Return the [X, Y] coordinate for the center point of the cell that contains the specified text.  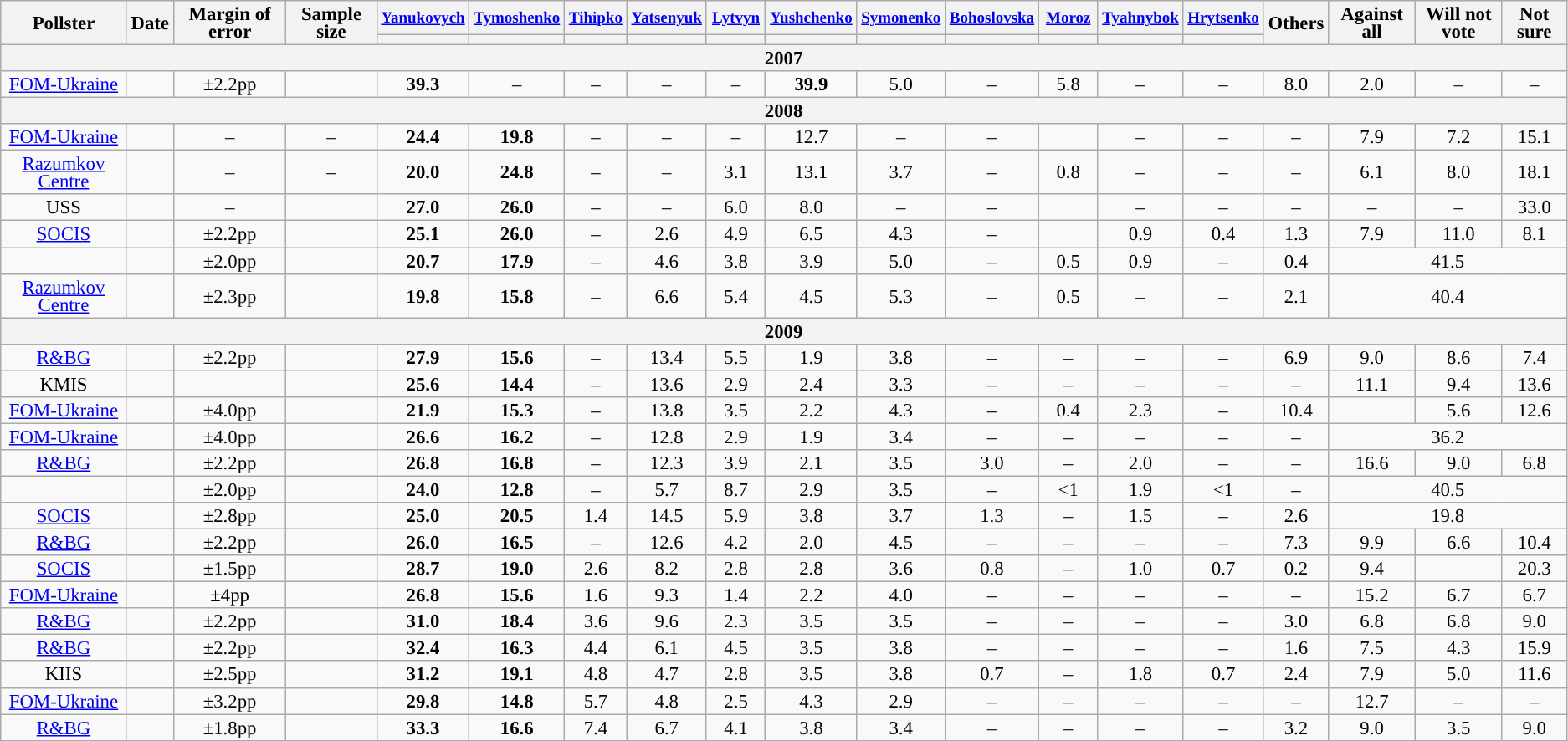
8.1 [1535, 234]
±3.2pp [229, 701]
Margin of error [229, 23]
20.3 [1535, 569]
25.0 [423, 516]
11.6 [1535, 675]
16.2 [517, 437]
Others [1296, 23]
Moroz [1068, 18]
24.0 [423, 489]
19.0 [517, 569]
3.3 [901, 384]
16.3 [517, 648]
1.8 [1140, 675]
Not sure [1535, 23]
Bohoslovska [992, 18]
40.5 [1448, 489]
20.0 [423, 172]
12.3 [666, 463]
KMIS [64, 384]
5.6 [1458, 411]
13.4 [666, 357]
Yushchenko [812, 18]
±1.8pp [229, 728]
Lytvyn [736, 18]
16.5 [517, 543]
USS [64, 207]
KIIS [64, 675]
6.9 [1296, 357]
5.8 [1068, 84]
Hrytsenko [1223, 18]
4.2 [736, 543]
7.5 [1372, 648]
Will not vote [1458, 23]
28.7 [423, 569]
Tymoshenko [517, 18]
Sample size [331, 23]
0.2 [1296, 569]
±1.5pp [229, 569]
13.1 [812, 172]
15.9 [1535, 648]
Yanukovych [423, 18]
16.8 [517, 463]
39.9 [812, 84]
8.2 [666, 569]
21.9 [423, 411]
15.2 [1372, 595]
31.2 [423, 675]
2009 [784, 331]
18.1 [1535, 172]
4.6 [666, 261]
20.5 [517, 516]
4.0 [901, 595]
29.8 [423, 701]
32.4 [423, 648]
9.3 [666, 595]
±2.3pp [229, 296]
2.5 [736, 701]
27.0 [423, 207]
41.5 [1448, 261]
15.1 [1535, 137]
24.4 [423, 137]
11.0 [1458, 234]
Date [150, 23]
9.9 [1372, 543]
11.1 [1372, 384]
5.3 [901, 296]
14.4 [517, 384]
Tyahnybok [1140, 18]
36.2 [1448, 437]
±2.5pp [229, 675]
2007 [784, 59]
Symonenko [901, 18]
13.8 [666, 411]
20.7 [423, 261]
9.6 [666, 621]
17.9 [517, 261]
25.6 [423, 384]
Yatsenyuk [666, 18]
7.2 [1458, 137]
5.9 [736, 516]
7.3 [1296, 543]
5.5 [736, 357]
4.7 [666, 675]
Pollster [64, 23]
14.5 [666, 516]
26.6 [423, 437]
1.0 [1140, 569]
33.3 [423, 728]
40.4 [1448, 296]
±2.8pp [229, 516]
24.8 [517, 172]
5.4 [736, 296]
39.3 [423, 84]
8.6 [1458, 357]
33.0 [1535, 207]
6.0 [736, 207]
4.1 [736, 728]
3.1 [736, 172]
2008 [784, 111]
15.8 [517, 296]
Against all [1372, 23]
Tihipko [596, 18]
4.4 [596, 648]
3.2 [1296, 728]
4.9 [736, 234]
14.8 [517, 701]
25.1 [423, 234]
6.5 [812, 234]
15.3 [517, 411]
±4pp [229, 595]
27.9 [423, 357]
19.1 [517, 675]
1.5 [1140, 516]
8.7 [736, 489]
31.0 [423, 621]
18.4 [517, 621]
